Return the [x, y] coordinate for the center point of the cell that contains the specified text.  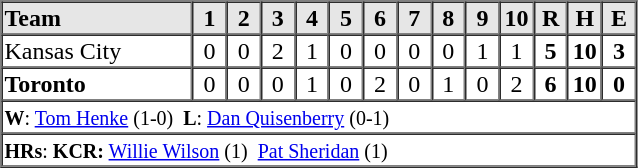
E [619, 18]
Kansas City [98, 50]
7 [414, 18]
8 [448, 18]
HRs: KCR: Willie Wilson (1) Pat Sheridan (1) [319, 150]
Toronto [98, 84]
H [585, 18]
W: Tom Henke (1-0) L: Dan Quisenberry (0-1) [319, 116]
Team [98, 18]
4 [312, 18]
9 [482, 18]
R [551, 18]
